Search for the cell housing the specified text and yield its (X, Y) center coordinate. 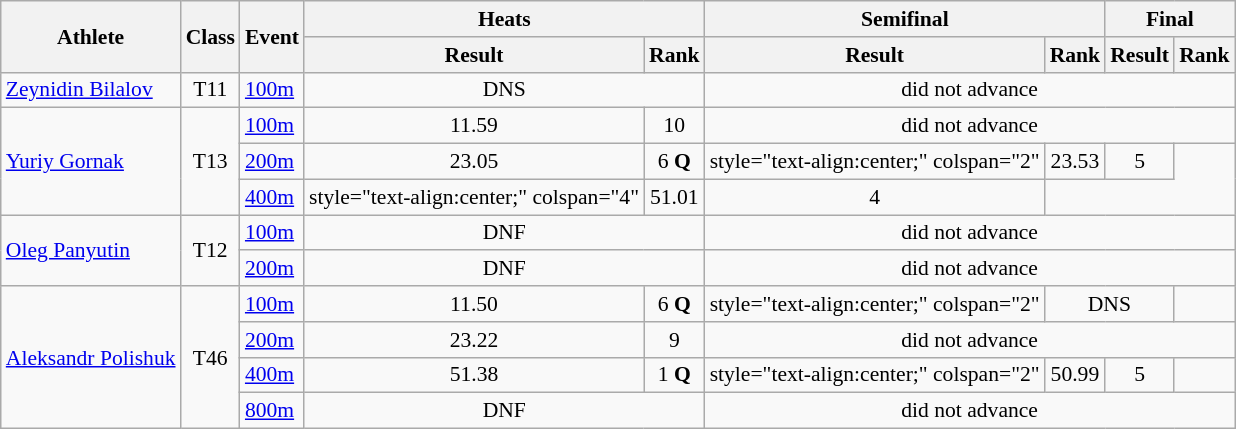
T46 (210, 357)
Event (272, 36)
800m (272, 411)
T13 (210, 162)
11.59 (474, 126)
9 (674, 340)
1 Q (674, 375)
Zeynidin Bilalov (91, 90)
23.53 (1076, 162)
Athlete (91, 36)
Oleg Panyutin (91, 250)
51.01 (674, 197)
23.05 (474, 162)
Semifinal (906, 19)
4 (875, 197)
51.38 (474, 375)
Heats (504, 19)
T11 (210, 90)
Aleksandr Polishuk (91, 357)
50.99 (1076, 375)
Yuriy Gornak (91, 162)
11.50 (474, 304)
10 (674, 126)
T12 (210, 250)
Final (1170, 19)
style="text-align:center;" colspan="4" (474, 197)
23.22 (474, 340)
Class (210, 36)
